Detect which cell encompasses the target text, then output its (X, Y) center coordinate. 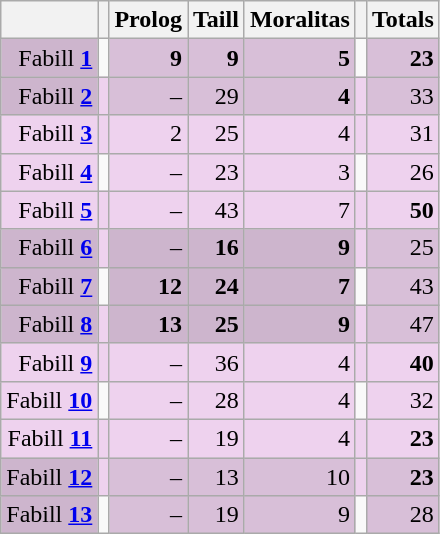
12 (148, 286)
Fabill 11 (50, 438)
2 (148, 134)
32 (402, 400)
40 (402, 362)
Fabill 4 (50, 172)
Fabill 3 (50, 134)
Fabill 7 (50, 286)
Prolog (148, 20)
Fabill 1 (50, 58)
29 (216, 96)
Fabill 8 (50, 324)
Fabill 13 (50, 515)
47 (402, 324)
36 (216, 362)
Fabill 10 (50, 400)
10 (300, 477)
3 (300, 172)
31 (402, 134)
16 (216, 248)
Totals (402, 20)
Fabill 5 (50, 210)
Fabill 6 (50, 248)
24 (216, 286)
Fabill 12 (50, 477)
Moralitas (300, 20)
Taill (216, 20)
5 (300, 58)
26 (402, 172)
Fabill 9 (50, 362)
50 (402, 210)
33 (402, 96)
Fabill 2 (50, 96)
